Locate the cell with the specified text and output its [x, y] center coordinate. 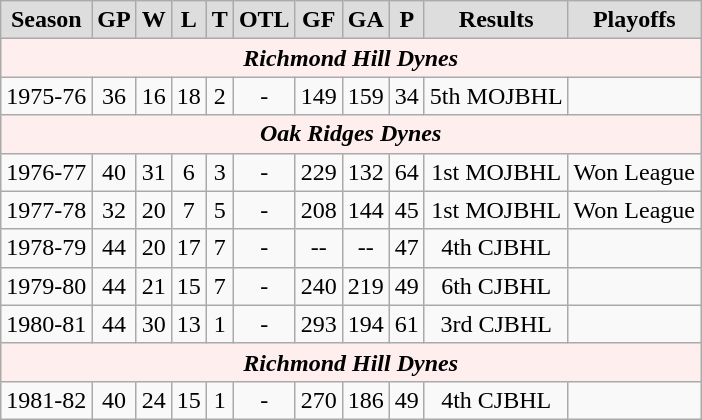
L [188, 20]
144 [366, 210]
45 [406, 210]
P [406, 20]
18 [188, 96]
36 [114, 96]
149 [318, 96]
208 [318, 210]
6th CJBHL [496, 286]
3 [220, 172]
5th MOJBHL [496, 96]
17 [188, 248]
GA [366, 20]
132 [366, 172]
16 [154, 96]
270 [318, 400]
240 [318, 286]
W [154, 20]
1975-76 [46, 96]
1976-77 [46, 172]
5 [220, 210]
159 [366, 96]
21 [154, 286]
1981-82 [46, 400]
229 [318, 172]
OTL [264, 20]
3rd CJBHL [496, 324]
Results [496, 20]
219 [366, 286]
Playoffs [634, 20]
6 [188, 172]
1979-80 [46, 286]
T [220, 20]
Season [46, 20]
1980-81 [46, 324]
32 [114, 210]
31 [154, 172]
GP [114, 20]
30 [154, 324]
2 [220, 96]
1978-79 [46, 248]
Oak Ridges Dynes [351, 134]
47 [406, 248]
64 [406, 172]
194 [366, 324]
13 [188, 324]
1977-78 [46, 210]
34 [406, 96]
293 [318, 324]
186 [366, 400]
GF [318, 20]
61 [406, 324]
24 [154, 400]
